Search for the cell housing the specified text and yield its (X, Y) center coordinate. 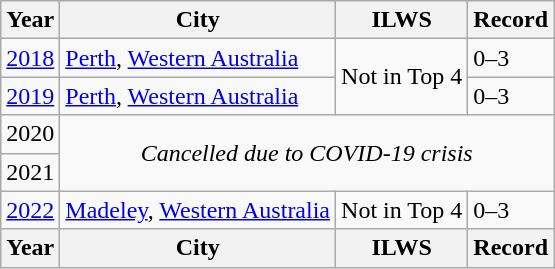
Cancelled due to COVID-19 crisis (307, 153)
2020 (30, 134)
2019 (30, 96)
2021 (30, 172)
2018 (30, 58)
Madeley, Western Australia (198, 210)
2022 (30, 210)
